Extract the [X, Y] coordinate from the center of the cell holding the provided text.  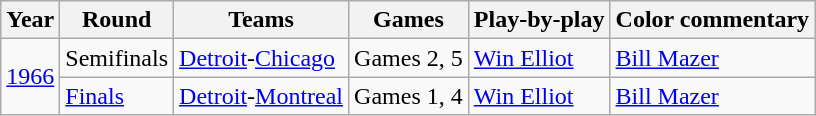
Semifinals [117, 58]
Color commentary [712, 20]
Round [117, 20]
Detroit-Montreal [262, 96]
Finals [117, 96]
Detroit-Chicago [262, 58]
Teams [262, 20]
Play-by-play [539, 20]
1966 [30, 77]
Games 1, 4 [409, 96]
Games [409, 20]
Year [30, 20]
Games 2, 5 [409, 58]
